From the cell containing the given text, extract its center point as [x, y] coordinate. 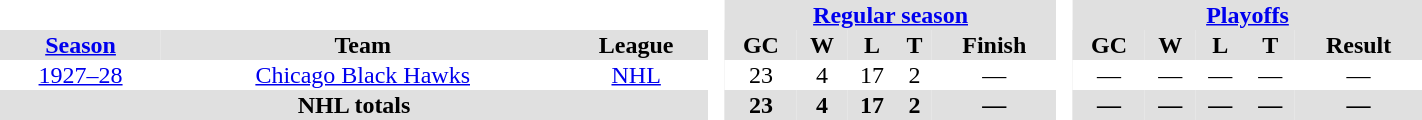
Team [362, 45]
Playoffs [1248, 15]
Chicago Black Hawks [362, 75]
League [636, 45]
Season [80, 45]
Result [1358, 45]
Finish [994, 45]
Regular season [891, 15]
NHL [636, 75]
NHL totals [354, 105]
1927–28 [80, 75]
